Search for the cell housing the specified text and yield its (x, y) center coordinate. 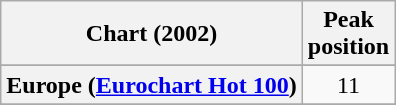
Chart (2002) (152, 34)
11 (348, 85)
Peakposition (348, 34)
Europe (Eurochart Hot 100) (152, 85)
